Return (X, Y) of the center of cell containing provided text 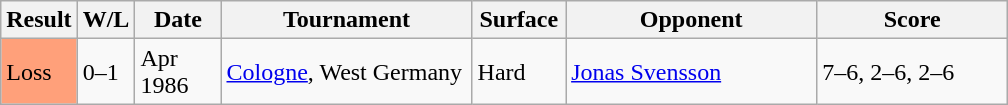
0–1 (106, 72)
Opponent (692, 20)
Jonas Svensson (692, 72)
Result (39, 20)
W/L (106, 20)
Loss (39, 72)
Apr 1986 (178, 72)
Cologne, West Germany (346, 72)
Surface (519, 20)
Date (178, 20)
Tournament (346, 20)
Hard (519, 72)
7–6, 2–6, 2–6 (912, 72)
Score (912, 20)
